Search for the cell housing the specified text and yield its (X, Y) center coordinate. 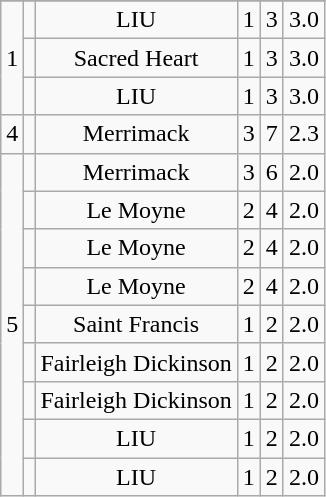
6 (272, 172)
Saint Francis (136, 324)
5 (12, 324)
7 (272, 134)
2.3 (304, 134)
Sacred Heart (136, 58)
